From the cell containing the given text, extract its center point as (X, Y) coordinate. 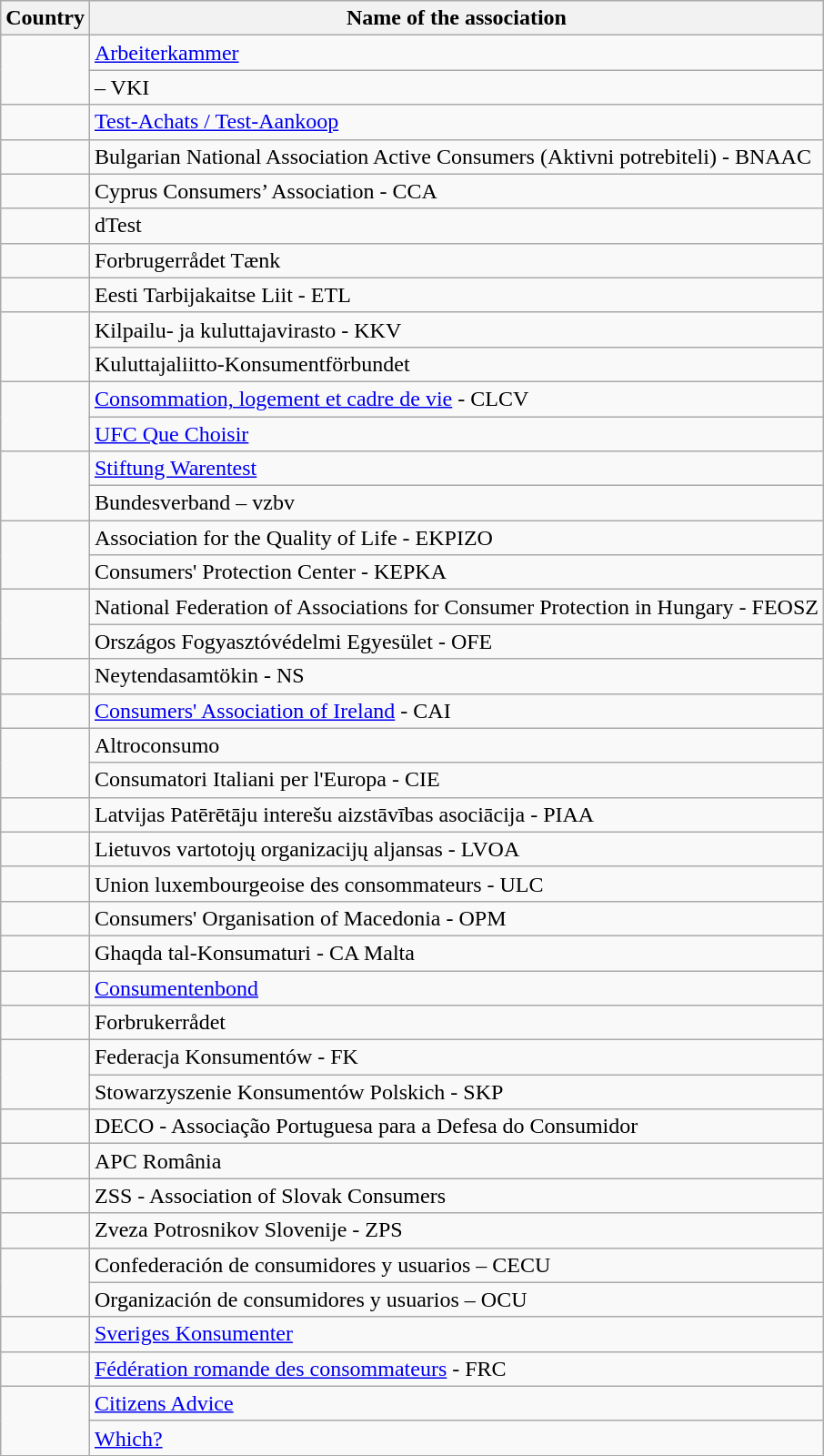
Eesti Tarbijakaitse Liit - ETL (457, 295)
National Federation of Associations for Consumer Protection in Hungary - FEOSZ (457, 607)
Arbeiterkammer (457, 53)
Consumers' Protection Center - KEPKA (457, 572)
Consommation, logement et cadre de vie - CLCV (457, 399)
Zveza Potrosnikov Slovenije - ZPS (457, 1230)
Bundesverband – vzbv (457, 503)
Stowarzyszenie Konsumentów Polskich - SKP (457, 1092)
– VKI (457, 87)
Fédération romande des consommateurs - FRC (457, 1369)
Organización de consumidores y usuarios – OCU (457, 1299)
Neytendasamtökin - NS (457, 676)
Confederación de consumidores y usuarios – CECU (457, 1265)
APC România (457, 1161)
Consumers' Association of Ireland - CAI (457, 711)
Latvijas Patērētāju interešu aizstāvības asociācija - PIAA (457, 814)
Bulgarian National Association Active Consumers (Aktivni potrebiteli) - BNAAC (457, 157)
Forbrukerrådet (457, 1023)
Ghaqda tal-Konsumaturi - CA Malta (457, 953)
UFC Que Choisir (457, 434)
DECO - Associação Portuguesa para a Defesa do Consumidor (457, 1127)
Country (45, 18)
Consumentenbond (457, 987)
Consumatori Italiani per l'Europa - CIE (457, 780)
Kuluttajaliitto-Konsumentförbundet (457, 364)
Cyprus Consumers’ Association - CCA (457, 191)
dTest (457, 226)
Which? (457, 1438)
Consumers' Organisation of Macedonia - OPM (457, 918)
Union luxembourgeoise des consommateurs - ULC (457, 884)
Test-Achats / Test-Aankoop (457, 122)
Federacja Konsumentów - FK (457, 1057)
Association for the Quality of Life - EKPIZO (457, 538)
Forbrugerrådet Tænk (457, 260)
ZSS - Association of Slovak Consumers (457, 1196)
Name of the association (457, 18)
Stiftung Warentest (457, 469)
Kilpailu- ja kuluttajavirasto - KKV (457, 329)
Sveriges Konsumenter (457, 1334)
Citizens Advice (457, 1403)
Altroconsumo (457, 745)
Országos Fogyasztóvédelmi Egyesület - OFE (457, 642)
Lietuvos vartotojų organizacijų aljansas - LVOA (457, 849)
